Determine the [x, y] coordinate at the center of the cell enclosing the given text.  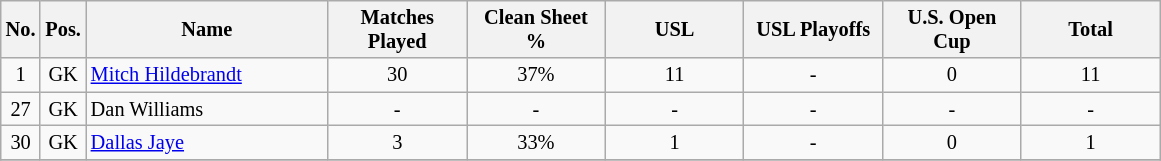
3 [398, 142]
USL Playoffs [814, 29]
Matches Played [398, 29]
Name [207, 29]
Total [1090, 29]
U.S. Open Cup [952, 29]
Pos. [62, 29]
Dan Williams [207, 109]
No. [21, 29]
Dallas Jaye [207, 142]
Mitch Hildebrandt [207, 75]
37% [536, 75]
Clean Sheet % [536, 29]
USL [674, 29]
33% [536, 142]
27 [21, 109]
